Search for the cell housing the specified text and yield its (X, Y) center coordinate. 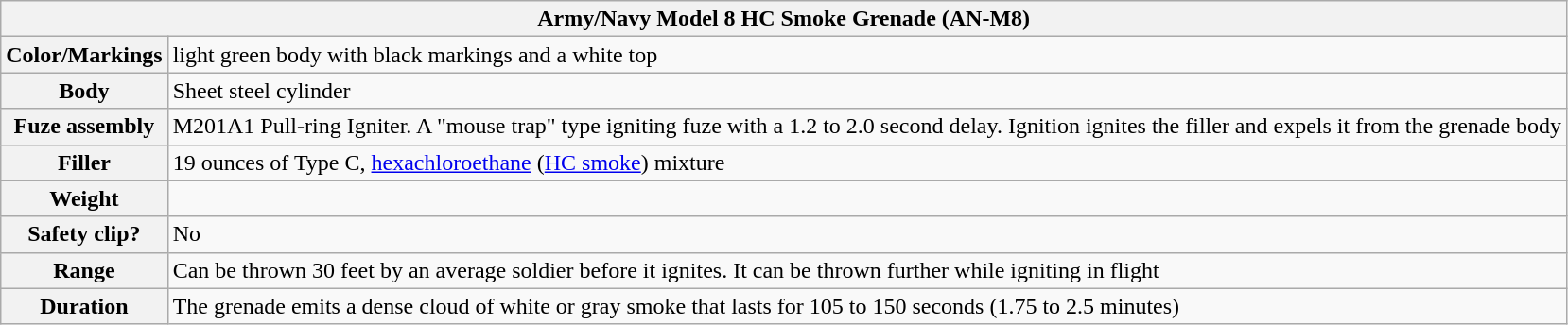
Range (84, 270)
Filler (84, 162)
Duration (84, 306)
light green body with black markings and a white top (866, 55)
Weight (84, 198)
Sheet steel cylinder (866, 91)
Body (84, 91)
Can be thrown 30 feet by an average soldier before it ignites. It can be thrown further while igniting in flight (866, 270)
Fuze assembly (84, 127)
19 ounces of Type C, hexachloroethane (HC smoke) mixture (866, 162)
Safety clip? (84, 234)
Color/Markings (84, 55)
No (866, 234)
Army/Navy Model 8 HC Smoke Grenade (AN-M8) (784, 19)
The grenade emits a dense cloud of white or gray smoke that lasts for 105 to 150 seconds (1.75 to 2.5 minutes) (866, 306)
